Pinpoint the cell where the given text exists, returning its [X, Y] midpoint coordinate. 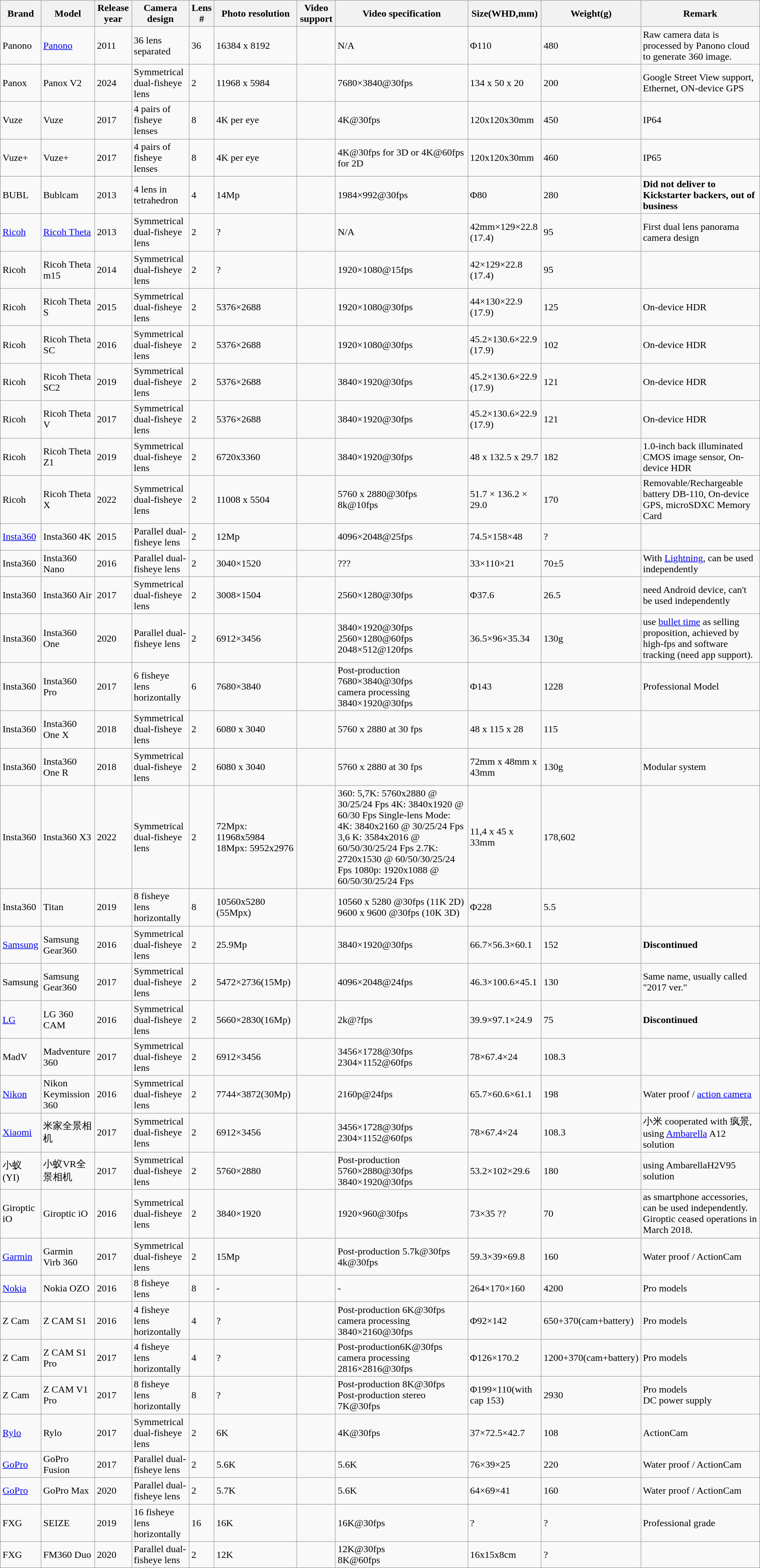
2560×1280@30fps [402, 595]
3008×1504 [255, 595]
Insta360 One X [68, 729]
as smartphone accessories, can be used independently. Giroptic ceased operations in March 2018. [700, 1213]
4200 [591, 1288]
53.2×102×29.6 [504, 1171]
Ricoh Theta S [68, 307]
48 x 115 x 28 [504, 729]
1.0-inch back illuminated CMOS image sensor, On-device HDR [700, 456]
16K [255, 1523]
Φ80 [504, 195]
Did not deliver to Kickstarter backers, out of business [700, 195]
Ricoh Theta [68, 232]
280 [591, 195]
70 [591, 1213]
178,602 [591, 837]
Z CAM V1 Pro [68, 1395]
6 [201, 686]
5760 x 2880@30fps8k@10fps [402, 500]
Release year [113, 14]
BUBL [21, 195]
16 [201, 1523]
16x15x8cm [504, 1555]
Professional grade [700, 1523]
1920×1080@15fps [402, 270]
8 fisheye lens [160, 1288]
SEIZE [68, 1523]
6 fisheye lens horizontally [160, 686]
Panox V2 [68, 83]
IP65 [700, 158]
Post-production 7680×3840@30fpscamera processing 3840×1920@30fps [402, 686]
Insta360 Nano [68, 564]
74.5×158×48 [504, 537]
460 [591, 158]
Ricoh Theta V [68, 419]
Z CAM S1 [68, 1320]
5.5 [591, 907]
36 lens separated [160, 45]
Garmin [21, 1257]
LG 360 CAM [68, 1019]
44×130×22.9 (17.9) [504, 307]
65.7×60.6×61.1 [504, 1094]
7680×3840 [255, 686]
Modular system [700, 767]
11968 x 5984 [255, 83]
Photo resolution [255, 14]
42×129×22.8 (17.4) [504, 270]
小蚁(YI) [21, 1171]
Madventure 360 [68, 1057]
6K [255, 1433]
IP64 [700, 120]
2160p@24fps [402, 1094]
170 [591, 500]
3040×1520 [255, 564]
4096×2048@24fps [402, 982]
37×72.5×42.7 [504, 1433]
Post-production 5760×2880@30fps3840×1920@30fps [402, 1171]
Removable/Rechargeable battery DB-110, On-device GPS, microSDXC Memory Card [700, 500]
小米 cooperated with 疯景, using Ambarella A12 solution [700, 1132]
39.9×97.1×24.9 [504, 1019]
12K [255, 1555]
Ricoh Theta SC [68, 344]
Post-production 6K@30fpscamera processing 3840×2160@30fps [402, 1320]
Garmin Virb 360 [68, 1257]
4096×2048@25fps [402, 537]
LG [21, 1019]
米家全景相机 [68, 1132]
3840×1920@30fps2560×1280@60fps2048×512@120fps [402, 638]
220 [591, 1464]
ActionCam [700, 1433]
76×39×25 [504, 1464]
1228 [591, 686]
1200+370(cam+battery) [591, 1358]
36.5×96×35.34 [504, 638]
73×35 ?? [504, 1213]
5760×2880 [255, 1171]
Xiaomi [21, 1132]
200 [591, 83]
Post-production 8K@30fpsPost-production stereo 7K@30fps [402, 1395]
using AmbarellaH2V95 solution [700, 1171]
Φ110 [504, 45]
Panox [21, 83]
26.5 [591, 595]
115 [591, 729]
With Lightning, can be used independently [700, 564]
59.3×39×69.8 [504, 1257]
11008 x 5504 [255, 500]
Nokia OZO [68, 1288]
Post-production6K@30fpscamera processing 2816×2816@30fps [402, 1358]
450 [591, 120]
Camera design [160, 14]
Z CAM S1 Pro [68, 1358]
3840×1920 [255, 1213]
Nokia [21, 1288]
4 lens in tetrahedron [160, 195]
5660×2830(16Mp) [255, 1019]
75 [591, 1019]
16384 x 8192 [255, 45]
6720x3360 [255, 456]
2930 [591, 1395]
102 [591, 344]
5472×2736(15Mp) [255, 982]
4K@30fps for 3D or 4K@60fps for 2D [402, 158]
46.3×100.6×45.1 [504, 982]
650+370(cam+battery) [591, 1320]
2024 [113, 83]
12K@30fps8K@60fps [402, 1555]
use bullet time as selling proposition, achieved by high-fps and software tracking (need app support). [700, 638]
GoPro Fusion [68, 1464]
48 x 132.5 x 29.7 [504, 456]
2k@?fps [402, 1019]
70±5 [591, 564]
Insta360 X3 [68, 837]
182 [591, 456]
First dual lens panorama camera design [700, 232]
Insta360 Air [68, 595]
14Mp [255, 195]
Lens # [201, 14]
Insta360 4K [68, 537]
Size(WHD,mm) [504, 14]
2014 [113, 270]
25.9Mp [255, 945]
Model [68, 14]
Titan [68, 907]
66.7×56.3×60.1 [504, 945]
125 [591, 307]
15Mp [255, 1257]
Ricoh Theta X [68, 500]
16 fisheye lens horizontally [160, 1523]
36 [201, 45]
10560 x 5280 @30fps (11K 2D) 9600 x 9600 @30fps (10K 3D) [402, 907]
Φ126×170.2 [504, 1358]
134 x 50 x 20 [504, 83]
51.7 × 136.2 × 29.0 [504, 500]
180 [591, 1171]
Video support [316, 14]
Water proof / action camera [700, 1094]
Ricoh Theta SC2 [68, 382]
??? [402, 564]
Φ37.6 [504, 595]
152 [591, 945]
Brand [21, 14]
1984×992@30fps [402, 195]
7744×3872(30Mp) [255, 1094]
GoPro Max [68, 1491]
16K@30fps [402, 1523]
Pro modelsDC power supply [700, 1395]
Bublcam [68, 195]
Nikon Keymission 360 [68, 1094]
33×110×21 [504, 564]
Φ92×142 [504, 1320]
198 [591, 1094]
Insta360 One [68, 638]
Φ228 [504, 907]
12Mp [255, 537]
64×69×41 [504, 1491]
FM360 Duo [68, 1555]
2011 [113, 45]
Raw camera data is processed by Panono cloud to generate 360 image. [700, 45]
480 [591, 45]
MadV [21, 1057]
小蚁VR全景相机 [68, 1171]
Ricoh Theta m15 [68, 270]
Φ199×110(with cap 153) [504, 1395]
Professional Model [700, 686]
Ricoh Theta Z1 [68, 456]
Insta360 Pro [68, 686]
108 [591, 1433]
Same name, usually called "2017 ver." [700, 982]
264×170×160 [504, 1288]
7680×3840@30fps [402, 83]
10560x5280 (55Mpx) [255, 907]
need Android device, can't be used independently [700, 595]
Google Street View support, Ethernet, ON-device GPS [700, 83]
5.7K [255, 1491]
11,4 x 45 x 33mm [504, 837]
Φ143 [504, 686]
72Mpx: 11968x5984 18Mpx: 5952x2976 [255, 837]
Post-production 5.7k@30fps4k@30fps [402, 1257]
Remark [700, 14]
Nikon [21, 1094]
Video specification [402, 14]
Insta360 One R [68, 767]
130 [591, 982]
Weight(g) [591, 14]
42mm×129×22.8 (17.4) [504, 232]
1920×960@30fps [402, 1213]
72mm x 48mm x 43mm [504, 767]
